Extract the (x, y) coordinate from the center of the cell holding the provided text.  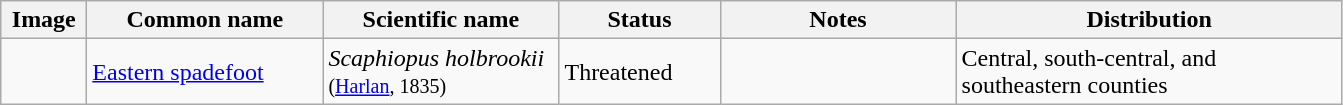
Distribution (1149, 20)
Scientific name (441, 20)
Threatened (640, 72)
Status (640, 20)
Common name (205, 20)
Image (44, 20)
Notes (838, 20)
Scaphiopus holbrookii(Harlan, 1835) (441, 72)
Central, south-central, and southeastern counties (1149, 72)
Eastern spadefoot (205, 72)
